Extract the (X, Y) coordinate from the center of the cell holding the provided text.  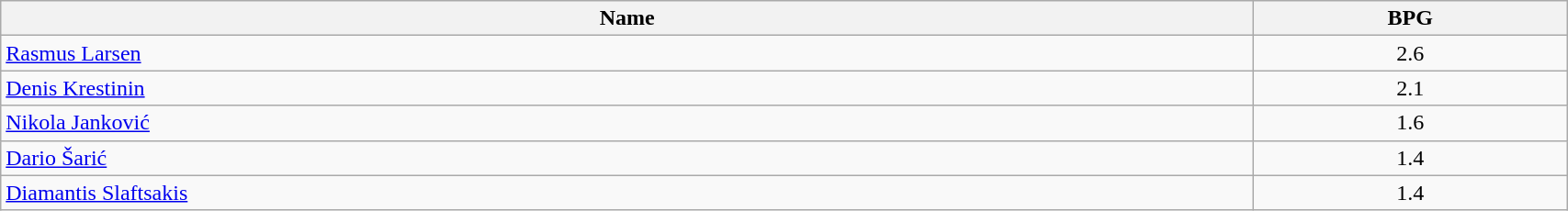
Diamantis Slaftsakis (627, 193)
Rasmus Larsen (627, 53)
1.6 (1411, 123)
BPG (1411, 18)
Name (627, 18)
Nikola Janković (627, 123)
Dario Šarić (627, 158)
Denis Krestinin (627, 88)
2.1 (1411, 88)
2.6 (1411, 53)
